Identify which cell holds the provided text, then report its (x, y) central coordinate. 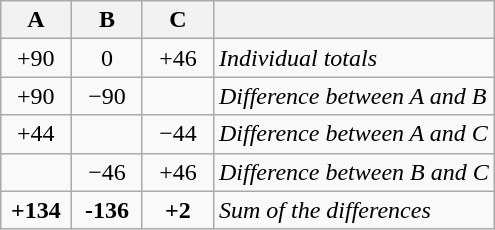
Sum of the differences (354, 210)
+44 (36, 134)
Difference between A and B (354, 96)
0 (106, 58)
Individual totals (354, 58)
C (178, 20)
−44 (178, 134)
-136 (106, 210)
−46 (106, 172)
Difference between B and C (354, 172)
A (36, 20)
B (106, 20)
Difference between A and C (354, 134)
−90 (106, 96)
+2 (178, 210)
+134 (36, 210)
